Output the [X, Y] coordinate of the center of the cell containing the given text.  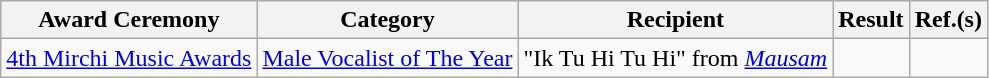
"Ik Tu Hi Tu Hi" from Mausam [676, 58]
Recipient [676, 20]
Result [871, 20]
Category [388, 20]
Male Vocalist of The Year [388, 58]
4th Mirchi Music Awards [129, 58]
Award Ceremony [129, 20]
Ref.(s) [948, 20]
